Extract the (x, y) coordinate from the center of the cell holding the provided text.  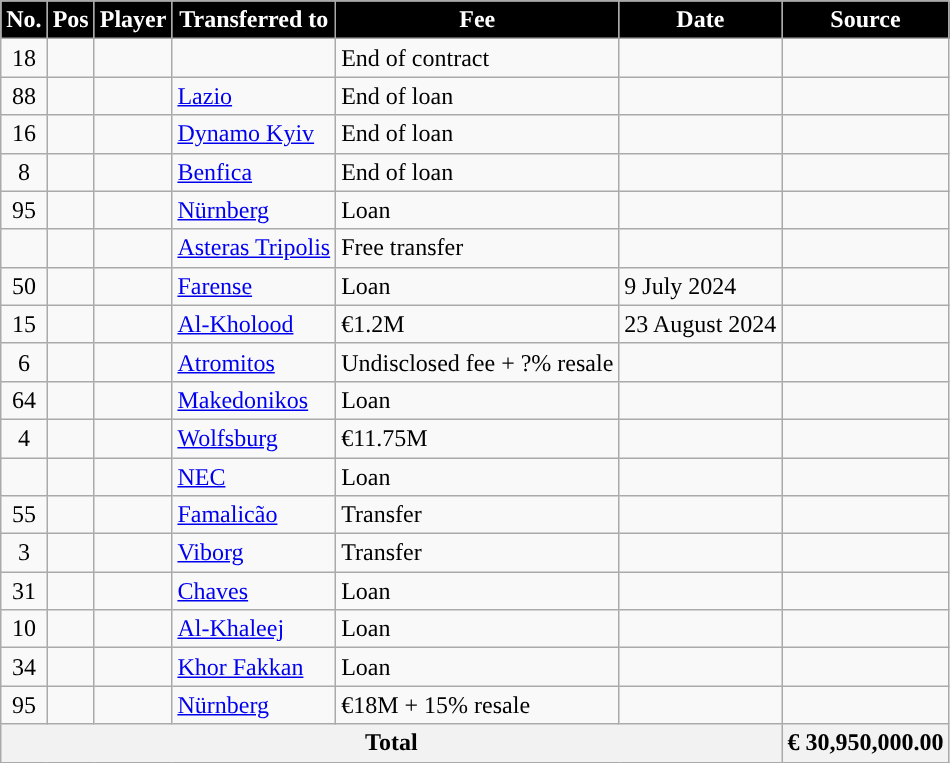
Transferred to (254, 20)
Asteras Tripolis (254, 248)
18 (24, 58)
64 (24, 400)
6 (24, 362)
Al-Kholood (254, 324)
Undisclosed fee + ?% resale (478, 362)
Pos (70, 20)
31 (24, 591)
16 (24, 134)
Fee (478, 20)
4 (24, 438)
Dynamo Kyiv (254, 134)
50 (24, 286)
NEC (254, 477)
3 (24, 553)
€1.2M (478, 324)
Chaves (254, 591)
Makedonikos (254, 400)
Al-Khaleej (254, 629)
Farense (254, 286)
8 (24, 172)
Atromitos (254, 362)
88 (24, 96)
Free transfer (478, 248)
23 August 2024 (700, 324)
€ 30,950,000.00 (866, 743)
Khor Fakkan (254, 667)
Wolfsburg (254, 438)
10 (24, 629)
Benfica (254, 172)
€11.75M (478, 438)
Total (392, 743)
Date (700, 20)
No. (24, 20)
55 (24, 515)
Source (866, 20)
Lazio (254, 96)
€18M + 15% resale (478, 705)
34 (24, 667)
End of contract (478, 58)
Famalicão (254, 515)
Viborg (254, 553)
9 July 2024 (700, 286)
15 (24, 324)
Player (133, 20)
